Extract the [X, Y] coordinate from the center of the cell holding the provided text.  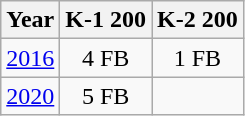
K-1 200 [106, 20]
2016 [30, 58]
5 FB [106, 96]
Year [30, 20]
1 FB [198, 58]
2020 [30, 96]
4 FB [106, 58]
K-2 200 [198, 20]
